Locate the cell with the specified text and output its [x, y] center coordinate. 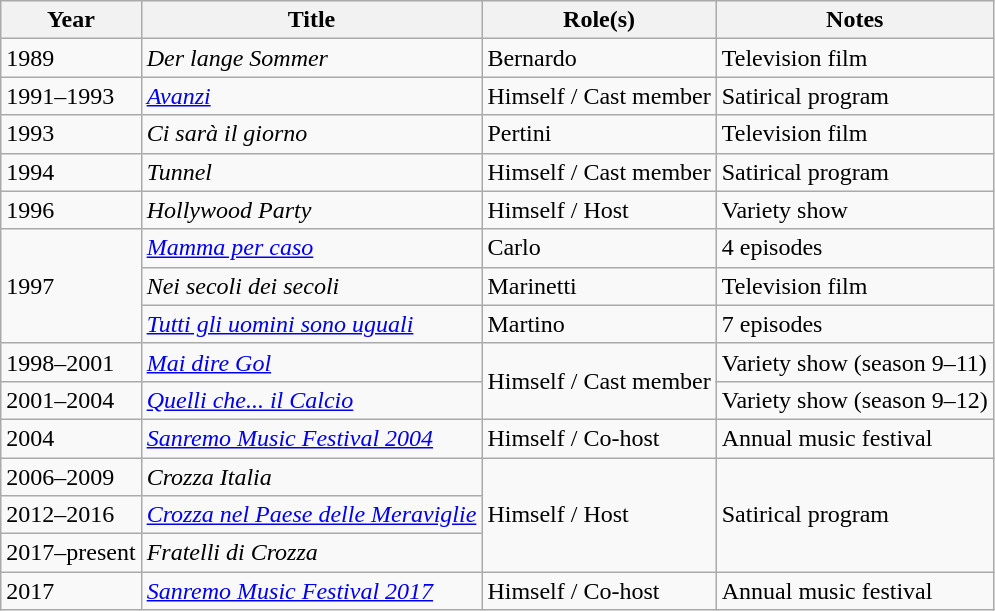
Avanzi [312, 96]
Tunnel [312, 172]
Quelli che... il Calcio [312, 400]
Der lange Sommer [312, 58]
1994 [71, 172]
2017–present [71, 553]
Carlo [599, 248]
2017 [71, 591]
1997 [71, 286]
2012–2016 [71, 515]
2001–2004 [71, 400]
2006–2009 [71, 477]
4 episodes [854, 248]
Nei secoli dei secoli [312, 286]
Marinetti [599, 286]
Hollywood Party [312, 210]
Variety show [854, 210]
Crozza Italia [312, 477]
Mamma per caso [312, 248]
2004 [71, 438]
Mai dire Gol [312, 362]
Tutti gli uomini sono uguali [312, 324]
Sanremo Music Festival 2017 [312, 591]
Sanremo Music Festival 2004 [312, 438]
1989 [71, 58]
Variety show (season 9–12) [854, 400]
Pertini [599, 134]
Variety show (season 9–11) [854, 362]
1998–2001 [71, 362]
Year [71, 20]
Martino [599, 324]
Role(s) [599, 20]
Crozza nel Paese delle Meraviglie [312, 515]
Fratelli di Crozza [312, 553]
Title [312, 20]
1993 [71, 134]
Ci sarà il giorno [312, 134]
Bernardo [599, 58]
1991–1993 [71, 96]
1996 [71, 210]
7 episodes [854, 324]
Notes [854, 20]
